Identify which cell holds the provided text, then report its (x, y) central coordinate. 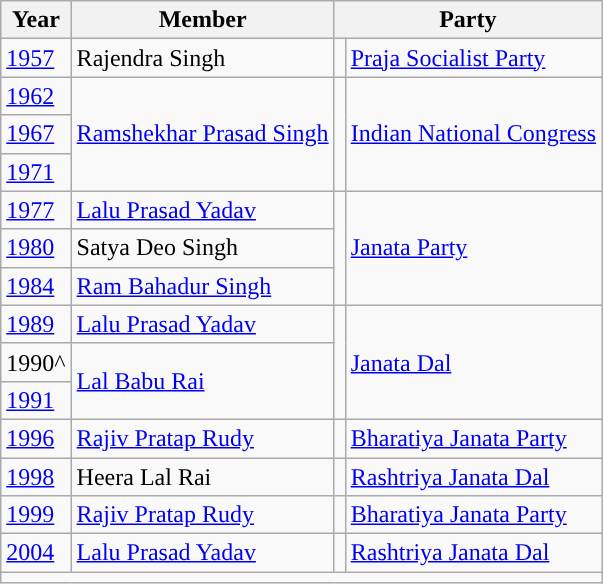
Ramshekhar Prasad Singh (202, 134)
Praja Socialist Party (473, 58)
1990^ (36, 362)
1991 (36, 400)
1967 (36, 134)
Indian National Congress (473, 134)
Party (468, 20)
Year (36, 20)
1962 (36, 96)
Rajendra Singh (202, 58)
2004 (36, 553)
Heera Lal Rai (202, 477)
1998 (36, 477)
1957 (36, 58)
Janata Dal (473, 362)
1977 (36, 210)
1989 (36, 324)
Janata Party (473, 248)
Member (202, 20)
1971 (36, 172)
1996 (36, 438)
1980 (36, 248)
1984 (36, 286)
Satya Deo Singh (202, 248)
1999 (36, 515)
Ram Bahadur Singh (202, 286)
Lal Babu Rai (202, 381)
